Output the [X, Y] coordinate of the center of the cell containing the given text.  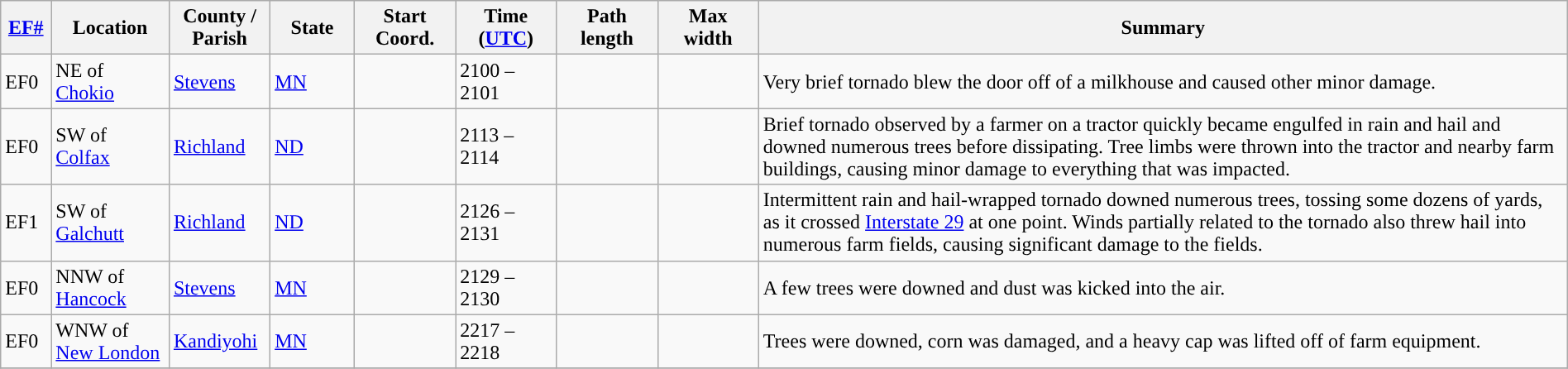
County / Parish [219, 28]
SW of Galchutt [111, 223]
Trees were downed, corn was damaged, and a heavy cap was lifted off of farm equipment. [1163, 341]
Very brief tornado blew the door off of a milkhouse and caused other minor damage. [1163, 81]
2126 – 2131 [506, 223]
Location [111, 28]
Kandiyohi [219, 341]
State [313, 28]
Time (UTC) [506, 28]
A few trees were downed and dust was kicked into the air. [1163, 288]
SW of Colfax [111, 146]
2217 – 2218 [506, 341]
Summary [1163, 28]
NE of Chokio [111, 81]
Max width [708, 28]
EF# [26, 28]
2113 – 2114 [506, 146]
WNW of New London [111, 341]
Start Coord. [404, 28]
2100 – 2101 [506, 81]
2129 – 2130 [506, 288]
EF1 [26, 223]
Path length [607, 28]
NNW of Hancock [111, 288]
